Pinpoint the cell where the given text exists, returning its (x, y) midpoint coordinate. 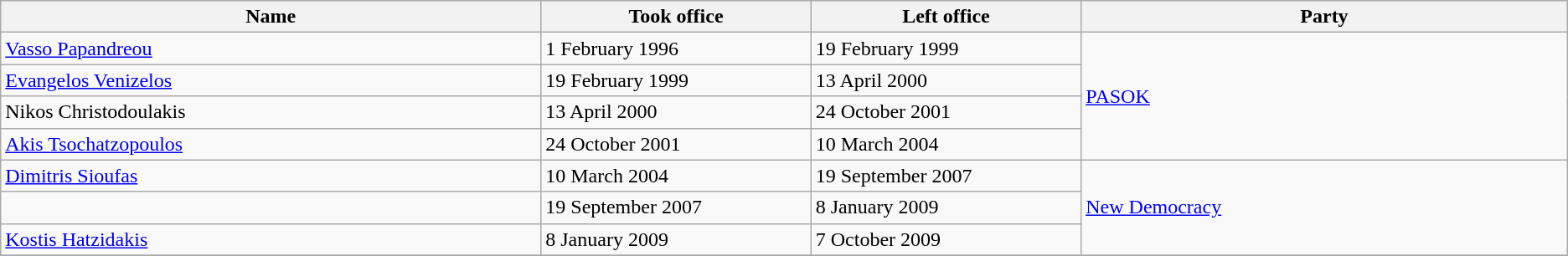
1 February 1996 (676, 49)
New Democracy (1325, 207)
Took office (676, 17)
Name (271, 17)
Nikos Christodoulakis (271, 112)
Dimitris Sioufas (271, 176)
Akis Tsochatzopoulos (271, 144)
Left office (946, 17)
Party (1325, 17)
Vasso Papandreou (271, 49)
PASOK (1325, 96)
Evangelos Venizelos (271, 80)
7 October 2009 (946, 239)
Kostis Hatzidakis (271, 239)
